Provide the [X, Y] coordinate of the cell's center where the given text is located.  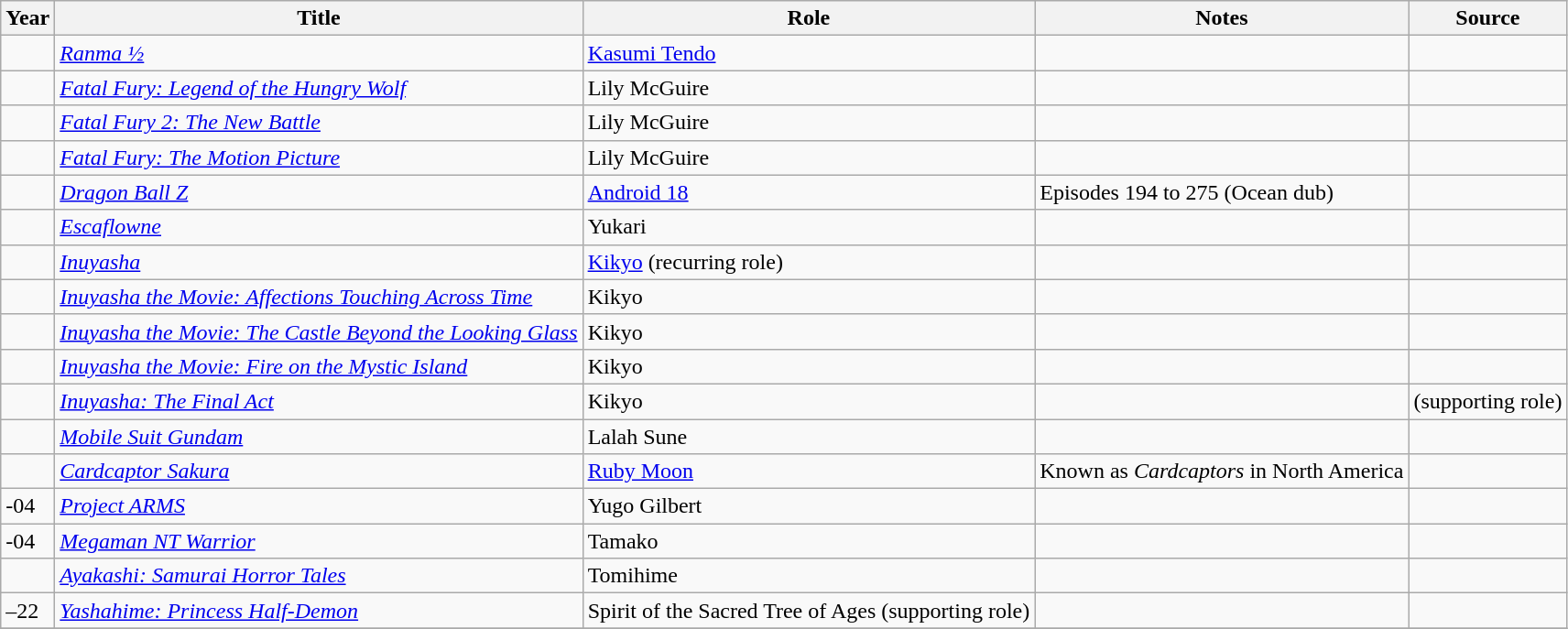
Year [27, 18]
Kasumi Tendo [809, 53]
Yugo Gilbert [809, 506]
Known as Cardcaptors in North America [1222, 472]
Ayakashi: Samurai Horror Tales [319, 576]
Inuyasha the Movie: Affections Touching Across Time [319, 297]
(supporting role) [1487, 401]
Fatal Fury 2: The New Battle [319, 123]
Mobile Suit Gundam [319, 437]
Yashahime: Princess Half-Demon [319, 611]
Inuyasha the Movie: The Castle Beyond the Looking Glass [319, 331]
Fatal Fury: Legend of the Hungry Wolf [319, 88]
Android 18 [809, 192]
Lalah Sune [809, 437]
Project ARMS [319, 506]
Kikyo (recurring role) [809, 262]
Role [809, 18]
Escaflowne [319, 227]
–22 [27, 611]
Inuyasha [319, 262]
Inuyasha the Movie: Fire on the Mystic Island [319, 366]
Spirit of the Sacred Tree of Ages (supporting role) [809, 611]
Cardcaptor Sakura [319, 472]
Megaman NT Warrior [319, 541]
Episodes 194 to 275 (Ocean dub) [1222, 192]
Notes [1222, 18]
Yukari [809, 227]
Tomihime [809, 576]
Ranma ½ [319, 53]
Tamako [809, 541]
Inuyasha: The Final Act [319, 401]
Title [319, 18]
Dragon Ball Z [319, 192]
Ruby Moon [809, 472]
Source [1487, 18]
Fatal Fury: The Motion Picture [319, 157]
